Identify which cell holds the provided text, then report its [x, y] central coordinate. 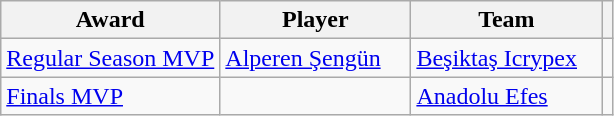
Anadolu Efes [506, 96]
Award [110, 20]
Beşiktaş Icrypex [506, 58]
Team [506, 20]
Finals MVP [110, 96]
Alperen Şengün [316, 58]
Player [316, 20]
Regular Season MVP [110, 58]
